Output the (X, Y) coordinate of the center of the cell containing the given text.  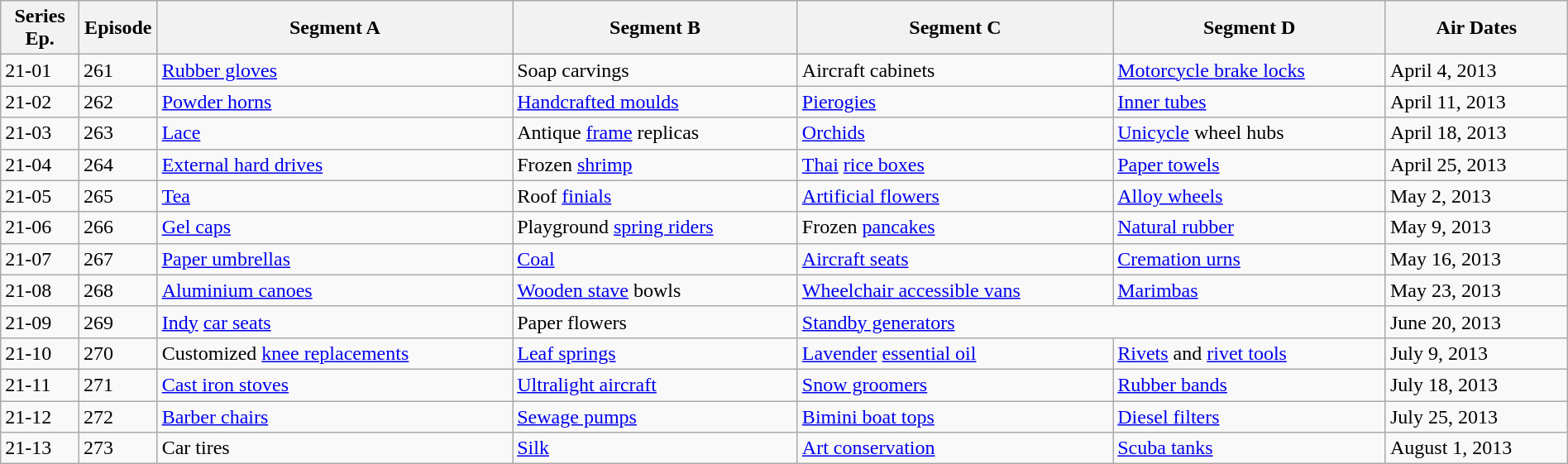
Inner tubes (1250, 102)
Aircraft seats (954, 259)
Frozen shrimp (655, 165)
Aluminium canoes (335, 290)
270 (117, 353)
Ultralight aircraft (655, 385)
Coal (655, 259)
21-04 (40, 165)
Rivets and rivet tools (1250, 353)
Leaf springs (655, 353)
Segment A (335, 28)
21-01 (40, 70)
Standby generators (1092, 322)
Lavender essential oil (954, 353)
21-07 (40, 259)
Powder horns (335, 102)
Scuba tanks (1250, 448)
April 4, 2013 (1476, 70)
266 (117, 227)
Handcrafted moulds (655, 102)
Paper towels (1250, 165)
August 1, 2013 (1476, 448)
Soap carvings (655, 70)
Motorcycle brake locks (1250, 70)
264 (117, 165)
Segment B (655, 28)
Aircraft cabinets (954, 70)
Playground spring riders (655, 227)
May 16, 2013 (1476, 259)
265 (117, 196)
263 (117, 133)
21-05 (40, 196)
Cast iron stoves (335, 385)
April 25, 2013 (1476, 165)
21-09 (40, 322)
272 (117, 416)
Customized knee replacements (335, 353)
Segment D (1250, 28)
Frozen pancakes (954, 227)
267 (117, 259)
21-03 (40, 133)
268 (117, 290)
21-06 (40, 227)
Thai rice boxes (954, 165)
Air Dates (1476, 28)
Wooden stave bowls (655, 290)
Sewage pumps (655, 416)
June 20, 2013 (1476, 322)
May 9, 2013 (1476, 227)
Silk (655, 448)
Tea (335, 196)
Paper umbrellas (335, 259)
271 (117, 385)
Indy car seats (335, 322)
Antique frame replicas (655, 133)
Episode (117, 28)
Gel caps (335, 227)
May 2, 2013 (1476, 196)
Rubber bands (1250, 385)
July 25, 2013 (1476, 416)
21-02 (40, 102)
262 (117, 102)
21-08 (40, 290)
Diesel filters (1250, 416)
21-10 (40, 353)
July 9, 2013 (1476, 353)
April 18, 2013 (1476, 133)
Orchids (954, 133)
Unicycle wheel hubs (1250, 133)
Roof finials (655, 196)
External hard drives (335, 165)
Series Ep. (40, 28)
Pierogies (954, 102)
Artificial flowers (954, 196)
21-12 (40, 416)
Car tires (335, 448)
21-13 (40, 448)
July 18, 2013 (1476, 385)
Paper flowers (655, 322)
261 (117, 70)
Marimbas (1250, 290)
Bimini boat tops (954, 416)
May 23, 2013 (1476, 290)
Snow groomers (954, 385)
April 11, 2013 (1476, 102)
Wheelchair accessible vans (954, 290)
Natural rubber (1250, 227)
269 (117, 322)
Rubber gloves (335, 70)
Alloy wheels (1250, 196)
Art conservation (954, 448)
Segment C (954, 28)
Cremation urns (1250, 259)
Lace (335, 133)
Barber chairs (335, 416)
273 (117, 448)
21-11 (40, 385)
